Extract the [x, y] coordinate from the center of the cell holding the provided text.  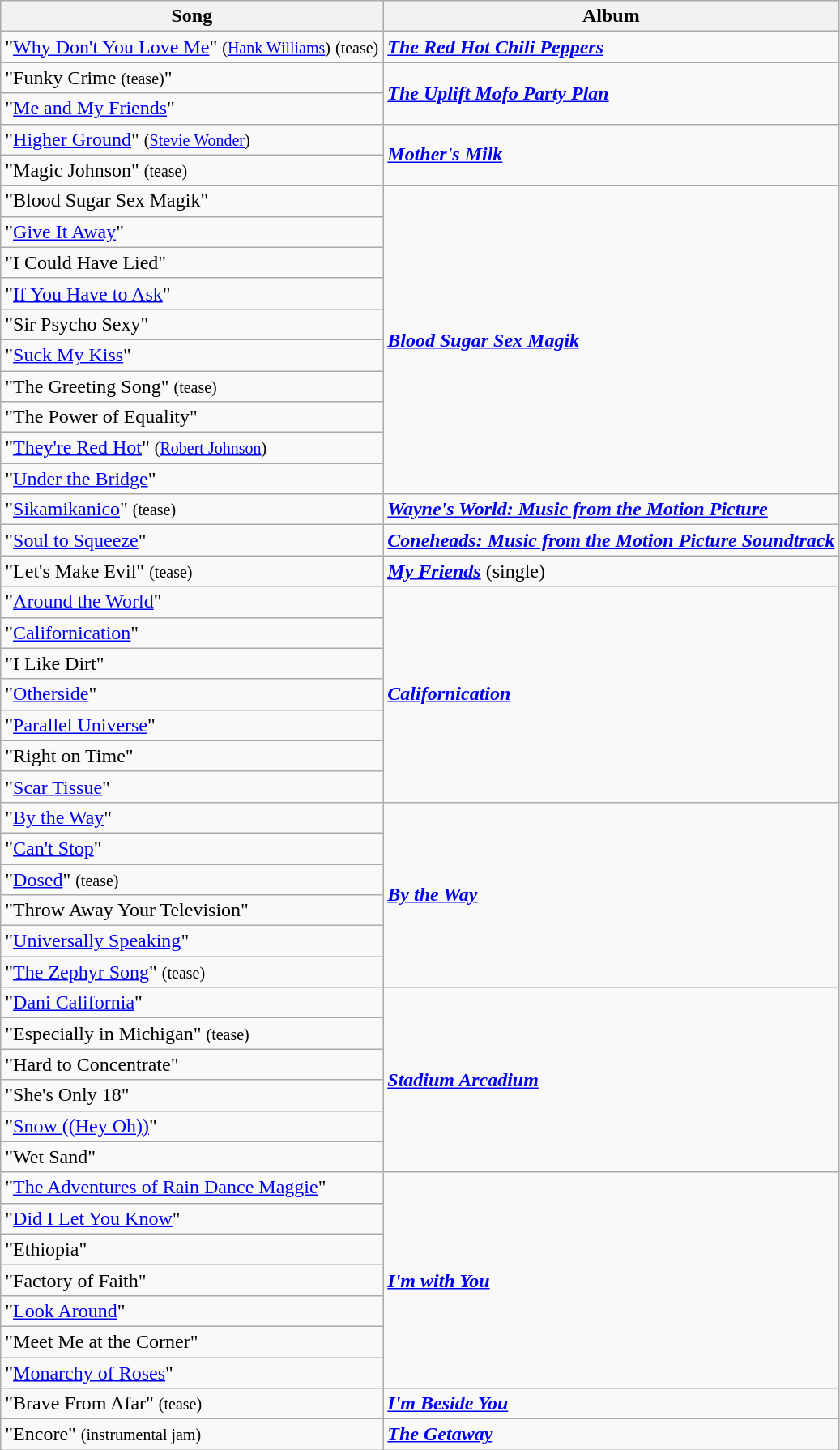
"The Zephyr Song" (tease) [192, 972]
"Sikamikanico" (tease) [192, 510]
"Hard to Concentrate" [192, 1064]
"Meet Me at the Corner" [192, 1341]
"Parallel Universe" [192, 725]
"The Power of Equality" [192, 417]
"Give It Away" [192, 232]
"Higher Ground" (Stevie Wonder) [192, 139]
"Can't Stop" [192, 848]
"Dosed" (tease) [192, 879]
"She's Only 18" [192, 1095]
"Snow ((Hey Oh))" [192, 1126]
"The Adventures of Rain Dance Maggie" [192, 1188]
The Uplift Mofo Party Plan [611, 93]
"Why Don't You Love Me" (Hank Williams) (tease) [192, 47]
"Blood Sugar Sex Magik" [192, 201]
"Wet Sand" [192, 1157]
"Look Around" [192, 1311]
"Monarchy of Roses" [192, 1373]
"Dani California" [192, 1003]
"By the Way" [192, 817]
The Red Hot Chili Peppers [611, 47]
My Friends (single) [611, 571]
"Universally Speaking" [192, 941]
"Magic Johnson" (tease) [192, 170]
"Did I Let You Know" [192, 1218]
"Soul to Squeeze" [192, 540]
"Californication" [192, 633]
I'm with You [611, 1280]
Blood Sugar Sex Magik [611, 340]
"They're Red Hot" (Robert Johnson) [192, 448]
"Scar Tissue" [192, 787]
The Getaway [611, 1435]
"Throw Away Your Television" [192, 911]
"Otherside" [192, 694]
"Brave From Afar" (tease) [192, 1404]
"Me and My Friends" [192, 109]
"Especially in Michigan" (tease) [192, 1034]
"Sir Psycho Sexy" [192, 324]
Californication [611, 694]
Album [611, 16]
Wayne's World: Music from the Motion Picture [611, 510]
Coneheads: Music from the Motion Picture Soundtrack [611, 540]
"I Could Have Lied" [192, 262]
"I Like Dirt" [192, 663]
"Under the Bridge" [192, 479]
Mother's Milk [611, 155]
"Around the World" [192, 602]
I'm Beside You [611, 1404]
"Let's Make Evil" (tease) [192, 571]
Stadium Arcadium [611, 1080]
"If You Have to Ask" [192, 293]
"Ethiopia" [192, 1249]
"Encore" (instrumental jam) [192, 1435]
Song [192, 16]
"Right on Time" [192, 756]
"Factory of Faith" [192, 1280]
By the Way [611, 894]
"The Greeting Song" (tease) [192, 386]
"Suck My Kiss" [192, 355]
"Funky Crime (tease)" [192, 78]
